Provide the [x, y] coordinate of the cell's center where the given text is located.  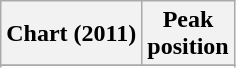
Peakposition [188, 34]
Chart (2011) [72, 34]
